Find where the given text appears and provide that cell's center as [x, y] coordinate. 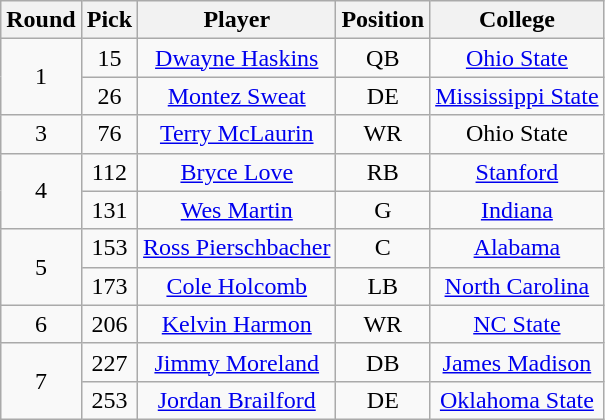
Position [383, 20]
Oklahoma State [517, 400]
College [517, 20]
Round [41, 20]
253 [109, 400]
3 [41, 134]
DB [383, 362]
Kelvin Harmon [237, 324]
Ross Pierschbacher [237, 248]
7 [41, 381]
206 [109, 324]
153 [109, 248]
Bryce Love [237, 172]
James Madison [517, 362]
Terry McLaurin [237, 134]
Indiana [517, 210]
G [383, 210]
Montez Sweat [237, 96]
227 [109, 362]
Pick [109, 20]
Dwayne Haskins [237, 58]
173 [109, 286]
26 [109, 96]
5 [41, 267]
15 [109, 58]
131 [109, 210]
QB [383, 58]
Jimmy Moreland [237, 362]
Player [237, 20]
112 [109, 172]
Mississippi State [517, 96]
Wes Martin [237, 210]
76 [109, 134]
RB [383, 172]
Stanford [517, 172]
Alabama [517, 248]
Cole Holcomb [237, 286]
4 [41, 191]
C [383, 248]
1 [41, 77]
Jordan Brailford [237, 400]
NC State [517, 324]
LB [383, 286]
6 [41, 324]
North Carolina [517, 286]
